For the text-containing cell, return its midpoint in [X, Y] coordinate format. 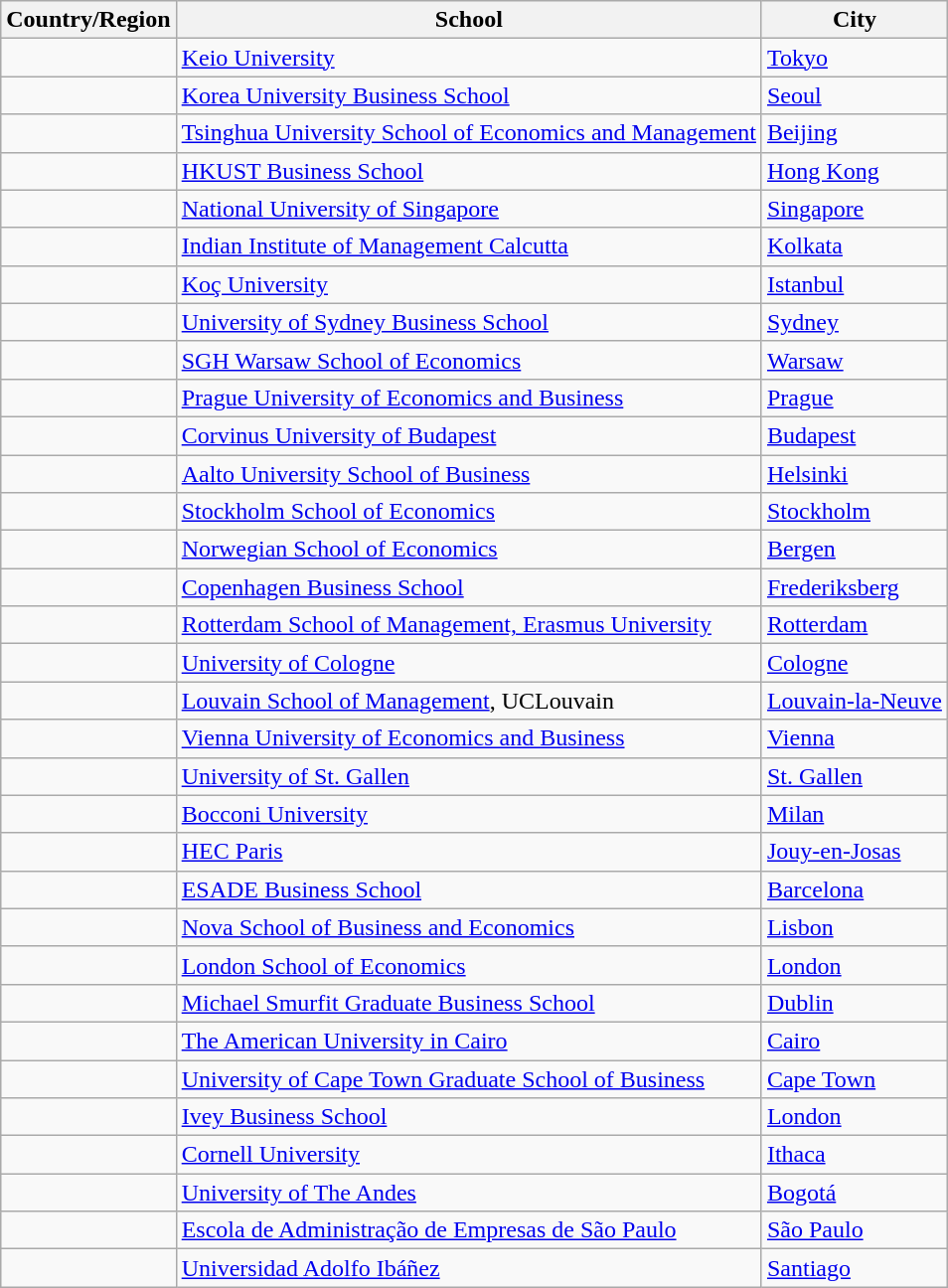
Stockholm School of Economics [469, 512]
Budapest [855, 435]
Rotterdam [855, 625]
Koç University [469, 284]
Barcelona [855, 889]
Vienna [855, 738]
São Paulo [855, 1230]
Louvain-la-Neuve [855, 701]
Stockholm [855, 512]
Singapore [855, 209]
ESADE Business School [469, 889]
Cape Town [855, 1078]
Bogotá [855, 1193]
City [855, 20]
Tokyo [855, 58]
Norwegian School of Economics [469, 550]
SGH Warsaw School of Economics [469, 360]
Dublin [855, 1003]
Nova School of Business and Economics [469, 927]
Ivey Business School [469, 1117]
Milan [855, 814]
Seoul [855, 95]
Ithaca [855, 1155]
Country/Region [88, 20]
Michael Smurfit Graduate Business School [469, 1003]
HEC Paris [469, 852]
Sydney [855, 322]
Frederiksberg [855, 587]
Bocconi University [469, 814]
London School of Economics [469, 965]
Tsinghua University School of Economics and Management [469, 133]
School [469, 20]
Vienna University of Economics and Business [469, 738]
Kolkata [855, 246]
St. Gallen [855, 776]
Copenhagen Business School [469, 587]
Prague [855, 398]
Hong Kong [855, 171]
Bergen [855, 550]
Istanbul [855, 284]
Universidad Adolfo Ibáñez [469, 1268]
University of St. Gallen [469, 776]
University of Cologne [469, 663]
University of Sydney Business School [469, 322]
Keio University [469, 58]
Escola de Administração de Empresas de São Paulo [469, 1230]
Cornell University [469, 1155]
Corvinus University of Budapest [469, 435]
HKUST Business School [469, 171]
Beijing [855, 133]
Helsinki [855, 474]
Louvain School of Management, UCLouvain [469, 701]
Indian Institute of Management Calcutta [469, 246]
Lisbon [855, 927]
Santiago [855, 1268]
Rotterdam School of Management, Erasmus University [469, 625]
Aalto University School of Business [469, 474]
Korea University Business School [469, 95]
University of Cape Town Graduate School of Business [469, 1078]
Prague University of Economics and Business [469, 398]
Warsaw [855, 360]
University of The Andes [469, 1193]
National University of Singapore [469, 209]
Cairo [855, 1041]
Jouy-en-Josas [855, 852]
The American University in Cairo [469, 1041]
Cologne [855, 663]
